Identify which cell holds the provided text, then report its [X, Y] central coordinate. 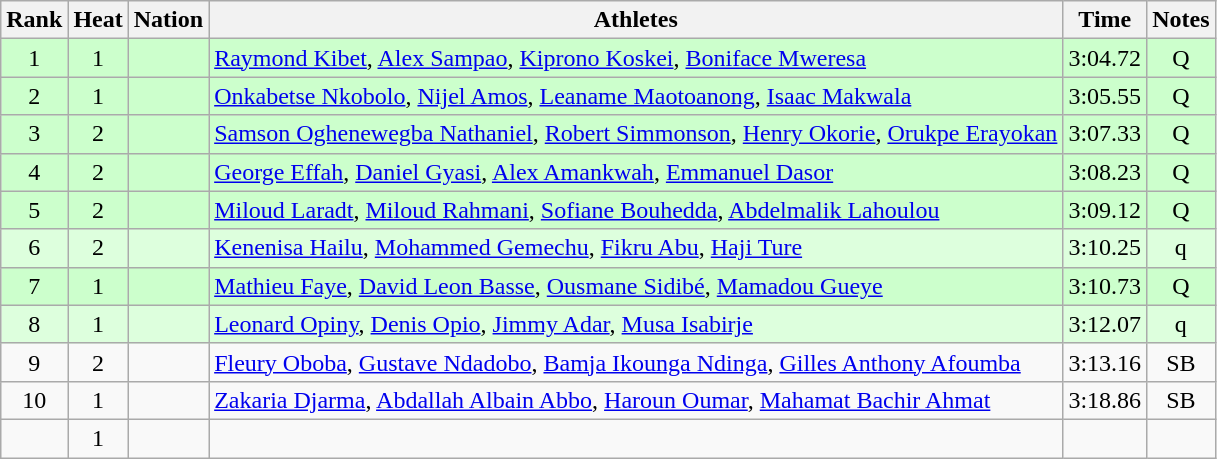
Time [1105, 20]
Samson Oghenewegba Nathaniel, Robert Simmonson, Henry Okorie, Orukpe Erayokan [636, 134]
10 [34, 400]
Zakaria Djarma, Abdallah Albain Abbo, Haroun Oumar, Mahamat Bachir Ahmat [636, 400]
5 [34, 210]
3:09.12 [1105, 210]
George Effah, Daniel Gyasi, Alex Amankwah, Emmanuel Dasor [636, 172]
Miloud Laradt, Miloud Rahmani, Sofiane Bouhedda, Abdelmalik Lahoulou [636, 210]
3:10.73 [1105, 286]
Onkabetse Nkobolo, Nijel Amos, Leaname Maotoanong, Isaac Makwala [636, 96]
3:08.23 [1105, 172]
3:10.25 [1105, 248]
9 [34, 362]
Heat [98, 20]
Kenenisa Hailu, Mohammed Gemechu, Fikru Abu, Haji Ture [636, 248]
7 [34, 286]
Athletes [636, 20]
Fleury Oboba, Gustave Ndadobo, Bamja Ikounga Ndinga, Gilles Anthony Afoumba [636, 362]
Raymond Kibet, Alex Sampao, Kiprono Koskei, Boniface Mweresa [636, 58]
3 [34, 134]
3:05.55 [1105, 96]
Nation [168, 20]
3:07.33 [1105, 134]
3:18.86 [1105, 400]
3:04.72 [1105, 58]
3:12.07 [1105, 324]
Rank [34, 20]
3:13.16 [1105, 362]
Notes [1181, 20]
4 [34, 172]
Mathieu Faye, David Leon Basse, Ousmane Sidibé, Mamadou Gueye [636, 286]
6 [34, 248]
8 [34, 324]
Leonard Opiny, Denis Opio, Jimmy Adar, Musa Isabirje [636, 324]
